Find where the given text appears and provide that cell's center as (X, Y) coordinate. 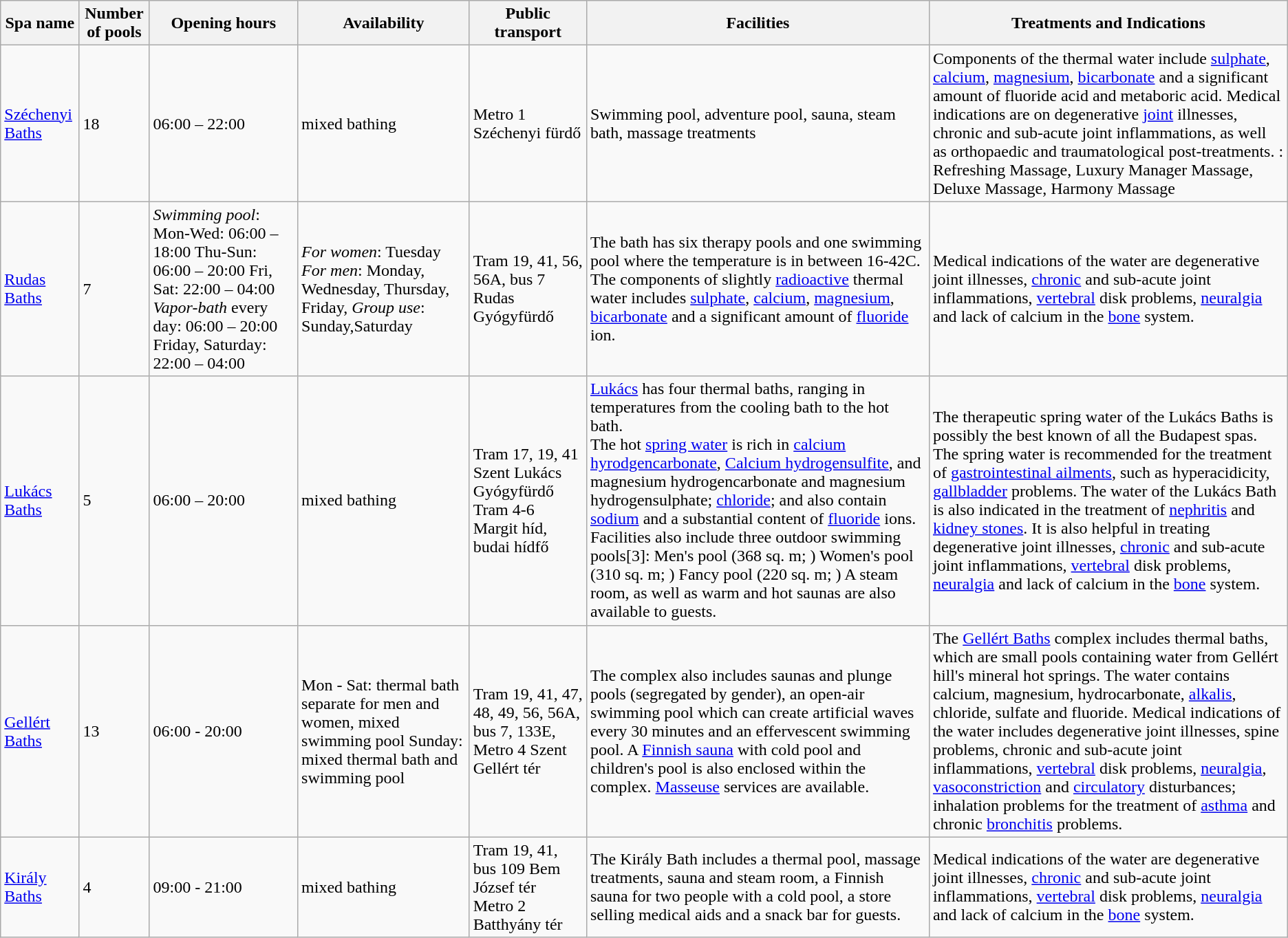
06:00 – 22:00 (224, 124)
Gellért Baths (40, 731)
Széchenyi Baths (40, 124)
09:00 - 21:00 (224, 887)
Rudas Baths (40, 289)
Treatments and Indications (1108, 23)
Availability (384, 23)
Spa name (40, 23)
Tram 19, 41, 47, 48, 49, 56, 56A, bus 7, 133E, Metro 4 Szent Gellért tér (528, 731)
06:00 – 20:00 (224, 501)
18 (114, 124)
Tram 19, 41, 56, 56A, bus 7 Rudas Gyógyfürdő (528, 289)
Opening hours (224, 23)
4 (114, 887)
7 (114, 289)
Number of pools (114, 23)
13 (114, 731)
Facilities (758, 23)
Király Baths (40, 887)
Lukács Baths (40, 501)
06:00 - 20:00 (224, 731)
Tram 19, 41, bus 109 Bem József térMetro 2 Batthyány tér (528, 887)
5 (114, 501)
Metro 1 Széchenyi fürdő (528, 124)
Swimming pool, adventure pool, sauna, steam bath, massage treatments (758, 124)
Tram 17, 19, 41 Szent Lukács GyógyfürdőTram 4-6 Margit híd, budai hídfő (528, 501)
For women: Tuesday For men: Monday, Wednesday, Thursday, Friday, Group use: Sunday,Saturday (384, 289)
Public transport (528, 23)
Mon - Sat: thermal bath separate for men and women, mixed swimming pool Sunday: mixed thermal bath and swimming pool (384, 731)
